Return the [X, Y] coordinate for the center point of the cell that contains the specified text.  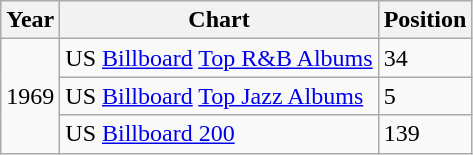
1969 [30, 96]
Chart [219, 20]
Year [30, 20]
139 [425, 134]
US Billboard 200 [219, 134]
US Billboard Top Jazz Albums [219, 96]
Position [425, 20]
US Billboard Top R&B Albums [219, 58]
34 [425, 58]
5 [425, 96]
